Find where the given text appears and provide that cell's center as (X, Y) coordinate. 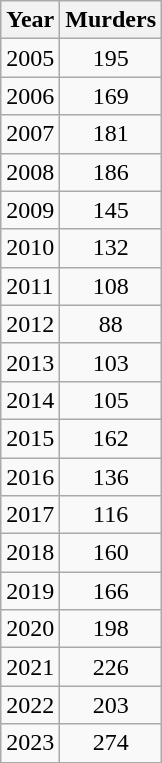
2021 (30, 667)
2017 (30, 515)
2018 (30, 553)
103 (111, 362)
2013 (30, 362)
2012 (30, 324)
166 (111, 591)
Year (30, 20)
2019 (30, 591)
136 (111, 477)
2005 (30, 58)
105 (111, 400)
2023 (30, 743)
2022 (30, 705)
116 (111, 515)
2009 (30, 210)
186 (111, 172)
132 (111, 248)
2015 (30, 438)
226 (111, 667)
88 (111, 324)
2020 (30, 629)
2010 (30, 248)
2006 (30, 96)
2016 (30, 477)
2011 (30, 286)
Murders (111, 20)
181 (111, 134)
145 (111, 210)
2007 (30, 134)
160 (111, 553)
2014 (30, 400)
2008 (30, 172)
274 (111, 743)
108 (111, 286)
198 (111, 629)
162 (111, 438)
203 (111, 705)
169 (111, 96)
195 (111, 58)
